Extract the [X, Y] coordinate from the center of the cell holding the provided text.  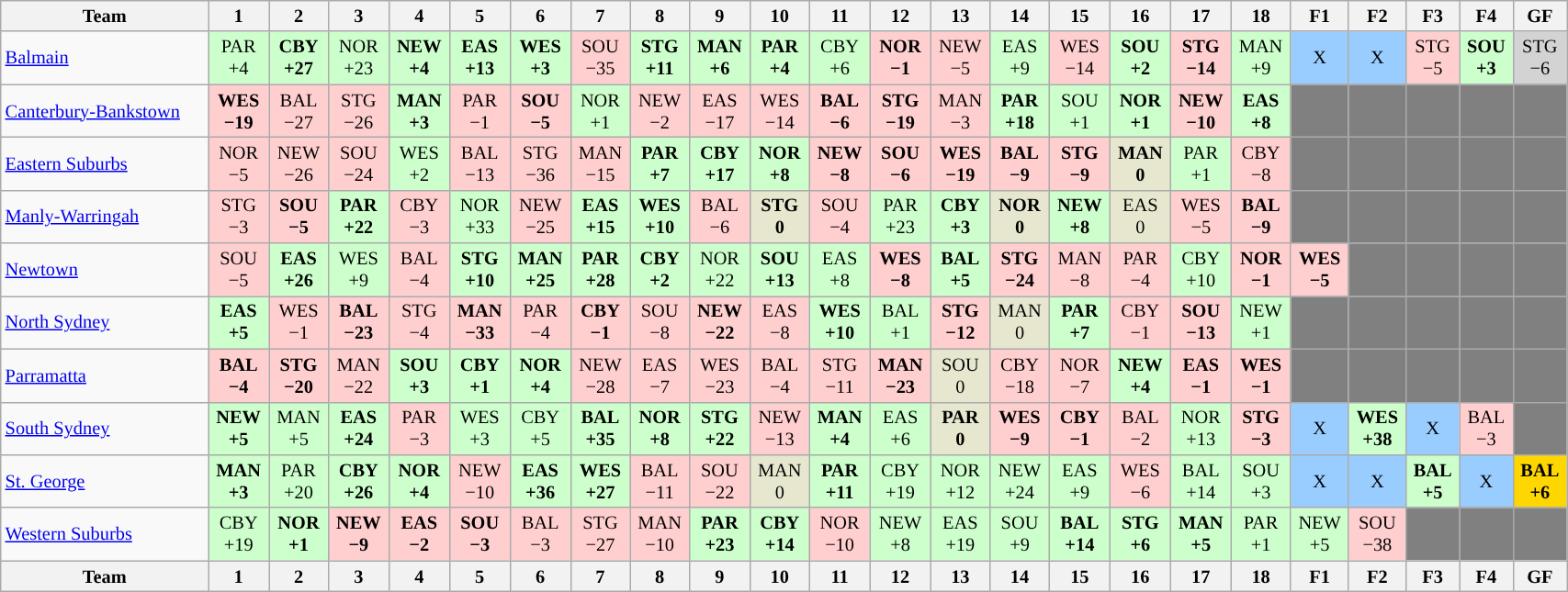
NEW−28 [601, 375]
EAS+13 [479, 58]
SOU−22 [719, 481]
CBY−18 [1020, 375]
WES+38 [1377, 429]
BAL−2 [1140, 429]
STG−36 [540, 163]
MAN+25 [540, 270]
SOU+9 [1020, 534]
STG−4 [419, 322]
STG−20 [299, 375]
BAL−23 [358, 322]
STG−24 [1020, 270]
MAN−22 [358, 375]
CBY+3 [961, 217]
SOU+13 [779, 270]
NEW+24 [1020, 481]
NOR−7 [1079, 375]
NOR0 [1020, 217]
NOR+22 [719, 270]
EAS+19 [961, 534]
STG−19 [900, 111]
SOU0 [961, 375]
EAS−2 [419, 534]
SOU−3 [479, 534]
EAS−17 [719, 111]
NEW−9 [358, 534]
PAR+11 [840, 481]
SOU−13 [1201, 322]
CBY−3 [419, 217]
MAN+9 [1260, 58]
STG−5 [1432, 58]
STG−6 [1540, 58]
St. George [105, 481]
SOU−24 [358, 163]
SOU+2 [1140, 58]
PAR−1 [479, 111]
WES+2 [419, 163]
Eastern Suburbs [105, 163]
WES−8 [900, 270]
EAS+36 [540, 481]
NEW−26 [299, 163]
MAN+6 [719, 58]
CBY+10 [1201, 270]
PAR+20 [299, 481]
EAS+5 [239, 322]
MAN−3 [961, 111]
STG−12 [961, 322]
STG+10 [479, 270]
Parramatta [105, 375]
STG−11 [840, 375]
CBY+26 [358, 481]
NOR+12 [961, 481]
EAS+26 [299, 270]
PAR+22 [358, 217]
EAS−1 [1201, 375]
NOR+13 [1201, 429]
PAR+28 [601, 270]
NEW−25 [540, 217]
PAR0 [961, 429]
Balmain [105, 58]
NEW−5 [961, 58]
NOR−5 [239, 163]
STG0 [779, 217]
BAL+6 [1540, 481]
STG−26 [358, 111]
NOR+23 [358, 58]
MAN−8 [1079, 270]
MAN−33 [479, 322]
BAL+35 [601, 429]
EAS−8 [779, 322]
STG+11 [660, 58]
CBY+6 [840, 58]
BAL−27 [299, 111]
WES+9 [358, 270]
CBY−8 [1260, 163]
EAS+6 [900, 429]
SOU+1 [1079, 111]
Canterbury-Bankstown [105, 111]
CBY+17 [719, 163]
CBY+2 [660, 270]
PAR−3 [419, 429]
NEW−2 [660, 111]
NOR+33 [479, 217]
SOU−35 [601, 58]
STG+22 [719, 429]
CBY+1 [479, 375]
MAN−15 [601, 163]
EAS+15 [601, 217]
Western Suburbs [105, 534]
NEW−13 [779, 429]
Newtown [105, 270]
NEW−8 [840, 163]
EAS0 [1140, 217]
WES−9 [1020, 429]
NEW+1 [1260, 322]
SOU−38 [1377, 534]
EAS+24 [358, 429]
Manly-Warringah [105, 217]
CBY+5 [540, 429]
STG+6 [1140, 534]
SOU−6 [900, 163]
MAN−23 [900, 375]
CBY+14 [779, 534]
CBY+27 [299, 58]
WES−6 [1140, 481]
EAS−7 [660, 375]
BAL−13 [479, 163]
BAL+1 [900, 322]
BAL−11 [660, 481]
SOU−8 [660, 322]
MAN−10 [660, 534]
STG−14 [1201, 58]
WES+27 [601, 481]
STG−27 [601, 534]
NOR−10 [840, 534]
NEW−22 [719, 322]
STG−9 [1079, 163]
MAN+4 [840, 429]
WES−23 [719, 375]
PAR+18 [1020, 111]
SOU−4 [840, 217]
South Sydney [105, 429]
North Sydney [105, 322]
